Extract the [x, y] coordinate from the center of the cell holding the provided text.  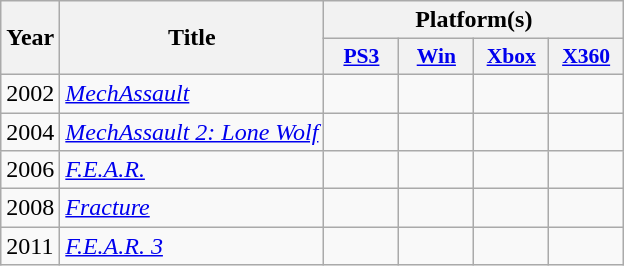
MechAssault [192, 93]
Year [30, 38]
Title [192, 38]
MechAssault 2: Lone Wolf [192, 131]
F.E.A.R. [192, 170]
Win [436, 57]
2006 [30, 170]
2004 [30, 131]
Xbox [512, 57]
X360 [586, 57]
2011 [30, 246]
Fracture [192, 208]
F.E.A.R. 3 [192, 246]
PS3 [362, 57]
2002 [30, 93]
2008 [30, 208]
Platform(s) [474, 20]
